Scan for the cell matching the given text and deliver its [x, y] coordinate at center. 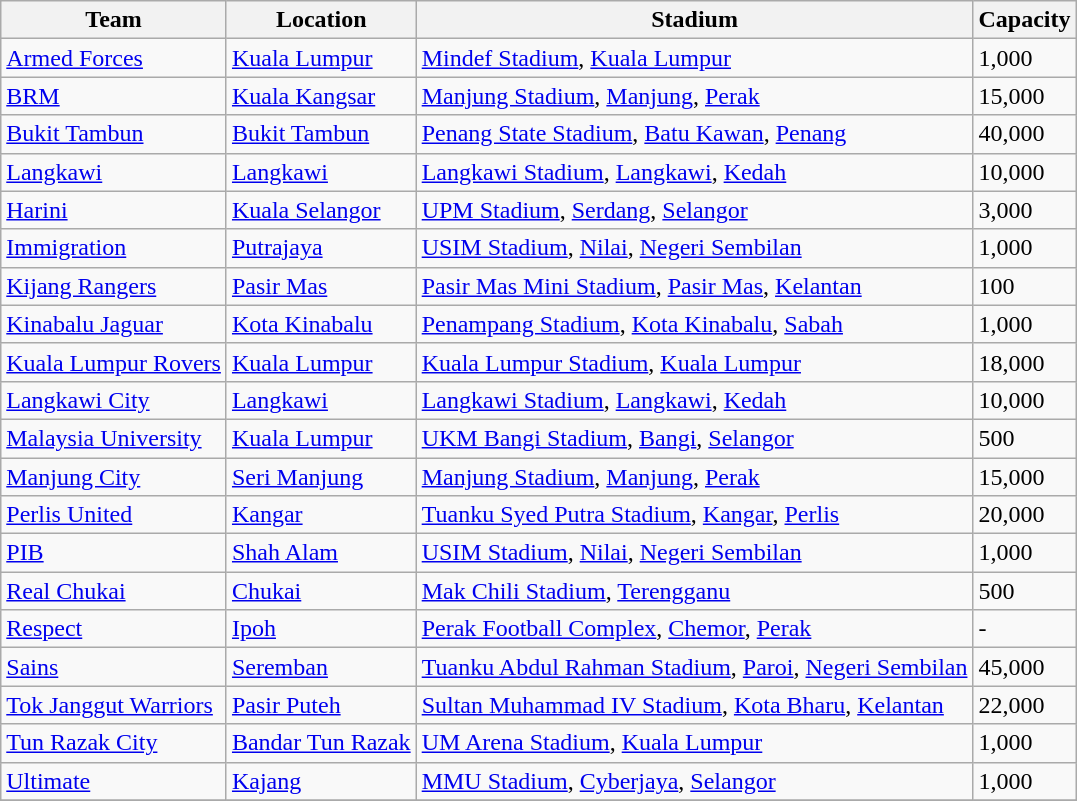
Bandar Tun Razak [321, 743]
Respect [114, 629]
Kajang [321, 781]
Perak Football Complex, Chemor, Perak [694, 629]
45,000 [1024, 667]
Kijang Rangers [114, 286]
PIB [114, 553]
Real Chukai [114, 591]
Malaysia University [114, 438]
- [1024, 629]
Team [114, 20]
UPM Stadium, Serdang, Selangor [694, 210]
Chukai [321, 591]
100 [1024, 286]
Ipoh [321, 629]
Manjung City [114, 477]
Seremban [321, 667]
Penampang Stadium, Kota Kinabalu, Sabah [694, 324]
Kuala Lumpur Stadium, Kuala Lumpur [694, 362]
Capacity [1024, 20]
3,000 [1024, 210]
Kuala Selangor [321, 210]
Pasir Mas Mini Stadium, Pasir Mas, Kelantan [694, 286]
Immigration [114, 248]
BRM [114, 96]
Location [321, 20]
Ultimate [114, 781]
Stadium [694, 20]
UM Arena Stadium, Kuala Lumpur [694, 743]
Kota Kinabalu [321, 324]
Kuala Lumpur Rovers [114, 362]
Penang State Stadium, Batu Kawan, Penang [694, 134]
40,000 [1024, 134]
Tok Janggut Warriors [114, 705]
Langkawi City [114, 400]
Mindef Stadium, Kuala Lumpur [694, 58]
Tuanku Syed Putra Stadium, Kangar, Perlis [694, 515]
22,000 [1024, 705]
Mak Chili Stadium, Terengganu [694, 591]
18,000 [1024, 362]
Pasir Mas [321, 286]
Sultan Muhammad IV Stadium, Kota Bharu, Kelantan [694, 705]
Shah Alam [321, 553]
MMU Stadium, Cyberjaya, Selangor [694, 781]
Putrajaya [321, 248]
Harini [114, 210]
Kinabalu Jaguar [114, 324]
Sains [114, 667]
20,000 [1024, 515]
Tuanku Abdul Rahman Stadium, Paroi, Negeri Sembilan [694, 667]
UKM Bangi Stadium, Bangi, Selangor [694, 438]
Pasir Puteh [321, 705]
Seri Manjung [321, 477]
Perlis United [114, 515]
Kangar [321, 515]
Armed Forces [114, 58]
Kuala Kangsar [321, 96]
Tun Razak City [114, 743]
